Capture the cell that displays the provided text and extract its [X, Y] central coordinate. 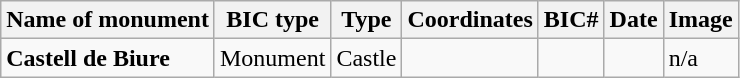
BIC type [272, 20]
Name of monument [108, 20]
n/a [700, 58]
Castle [366, 58]
Coordinates [470, 20]
Type [366, 20]
Date [634, 20]
Castell de Biure [108, 58]
Monument [272, 58]
Image [700, 20]
BIC# [571, 20]
